Capture the cell that displays the provided text and extract its [X, Y] central coordinate. 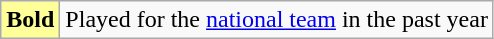
Played for the national team in the past year [277, 20]
Bold [30, 20]
